Find where the given text appears and provide that cell's center as [X, Y] coordinate. 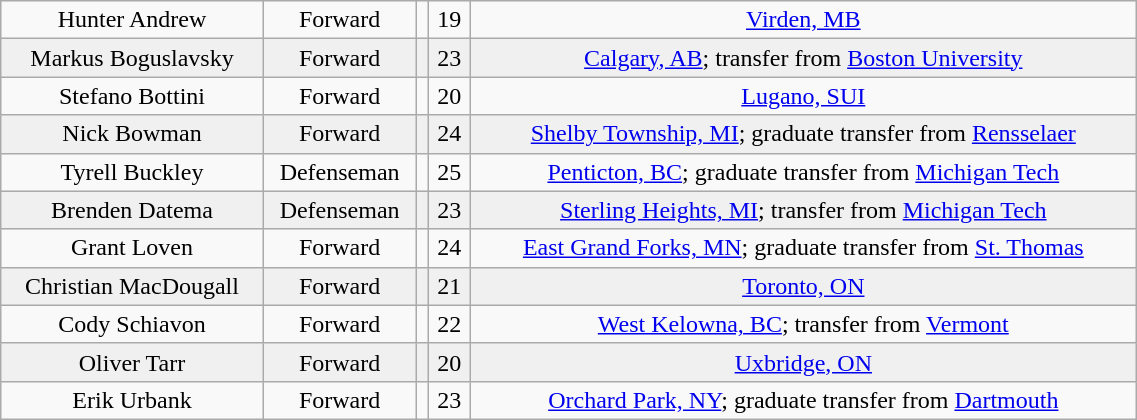
Tyrell Buckley [132, 172]
22 [450, 324]
Shelby Township, MI; graduate transfer from Rensselaer [804, 134]
Markus Boguslavsky [132, 58]
Erik Urbank [132, 400]
Uxbridge, ON [804, 362]
East Grand Forks, MN; graduate transfer from St. Thomas [804, 248]
Nick Bowman [132, 134]
Lugano, SUI [804, 96]
19 [450, 20]
Cody Schiavon [132, 324]
Stefano Bottini [132, 96]
Brenden Datema [132, 210]
Penticton, BC; graduate transfer from Michigan Tech [804, 172]
25 [450, 172]
Oliver Tarr [132, 362]
Calgary, AB; transfer from Boston University [804, 58]
Toronto, ON [804, 286]
West Kelowna, BC; transfer from Vermont [804, 324]
Grant Loven [132, 248]
Hunter Andrew [132, 20]
Orchard Park, NY; graduate transfer from Dartmouth [804, 400]
Sterling Heights, MI; transfer from Michigan Tech [804, 210]
Virden, MB [804, 20]
Christian MacDougall [132, 286]
21 [450, 286]
